Find where the given text appears and provide that cell's center as [x, y] coordinate. 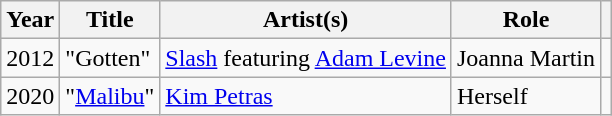
Slash featuring Adam Levine [306, 58]
Year [30, 20]
Herself [526, 96]
Role [526, 20]
2012 [30, 58]
Title [110, 20]
Joanna Martin [526, 58]
"Malibu" [110, 96]
Artist(s) [306, 20]
"Gotten" [110, 58]
2020 [30, 96]
Kim Petras [306, 96]
